Find where the given text appears and provide that cell's center as (X, Y) coordinate. 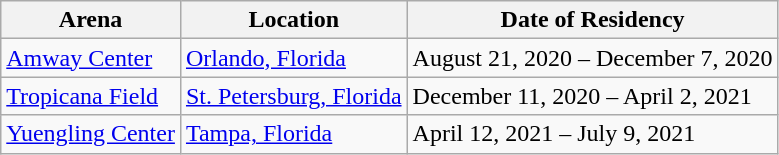
Tampa, Florida (294, 134)
Date of Residency (592, 20)
Orlando, Florida (294, 58)
Amway Center (91, 58)
Tropicana Field (91, 96)
Arena (91, 20)
St. Petersburg, Florida (294, 96)
April 12, 2021 – July 9, 2021 (592, 134)
Location (294, 20)
Yuengling Center (91, 134)
December 11, 2020 – April 2, 2021 (592, 96)
August 21, 2020 – December 7, 2020 (592, 58)
